Detect which cell encompasses the target text, then output its [x, y] center coordinate. 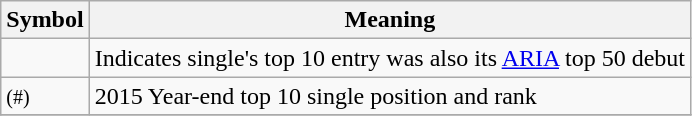
Symbol [45, 20]
Meaning [390, 20]
Indicates single's top 10 entry was also its ARIA top 50 debut [390, 58]
(#) [45, 96]
2015 Year-end top 10 single position and rank [390, 96]
